Identify which cell holds the provided text, then report its [x, y] central coordinate. 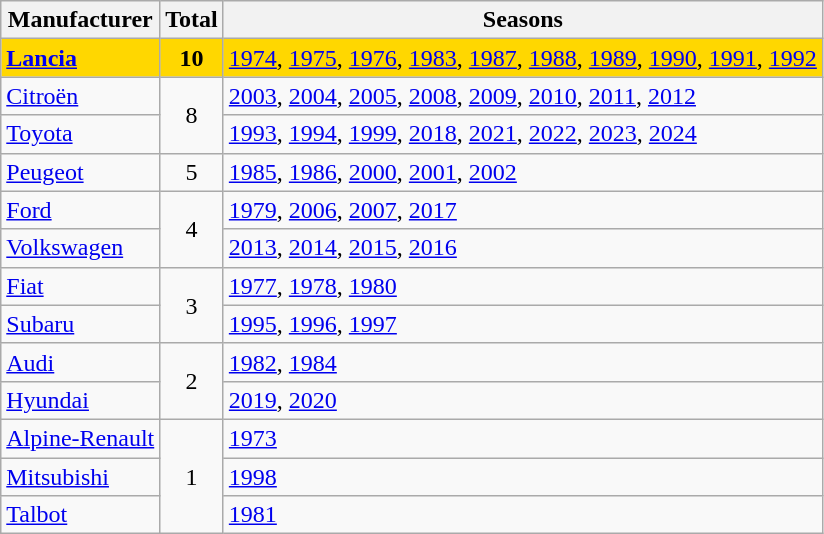
1985, 1986, 2000, 2001, 2002 [522, 172]
Talbot [80, 515]
Lancia [80, 58]
Alpine-Renault [80, 438]
1977, 1978, 1980 [522, 286]
5 [192, 172]
Fiat [80, 286]
1973 [522, 438]
Audi [80, 362]
2019, 2020 [522, 400]
Toyota [80, 134]
Volkswagen [80, 248]
2003, 2004, 2005, 2008, 2009, 2010, 2011, 2012 [522, 96]
2 [192, 381]
1995, 1996, 1997 [522, 324]
4 [192, 229]
1998 [522, 477]
Hyundai [80, 400]
Citroën [80, 96]
1979, 2006, 2007, 2017 [522, 210]
Peugeot [80, 172]
Mitsubishi [80, 477]
Seasons [522, 20]
Subaru [80, 324]
1 [192, 476]
8 [192, 115]
3 [192, 305]
Manufacturer [80, 20]
2013, 2014, 2015, 2016 [522, 248]
Total [192, 20]
1993, 1994, 1999, 2018, 2021, 2022, 2023, 2024 [522, 134]
10 [192, 58]
1974, 1975, 1976, 1983, 1987, 1988, 1989, 1990, 1991, 1992 [522, 58]
1981 [522, 515]
Ford [80, 210]
1982, 1984 [522, 362]
